Extract the (x, y) coordinate from the center of the cell holding the provided text.  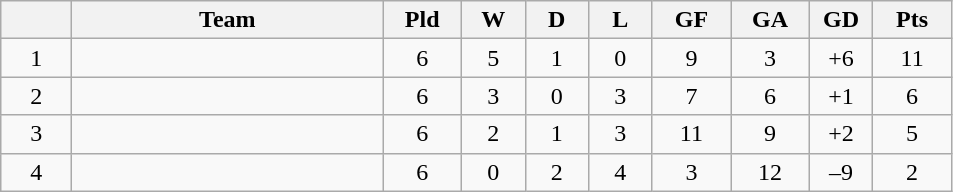
–9 (841, 172)
+6 (841, 58)
L (621, 20)
+1 (841, 96)
7 (692, 96)
Pld (422, 20)
W (493, 20)
GF (692, 20)
+2 (841, 134)
D (557, 20)
Team (228, 20)
GA (770, 20)
GD (841, 20)
Pts (912, 20)
12 (770, 172)
